Provide the [x, y] coordinate of the cell's center where the given text is located.  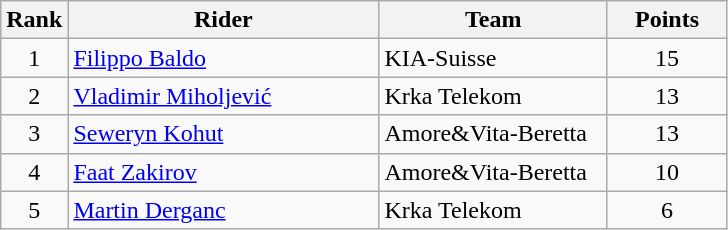
Rank [34, 20]
Seweryn Kohut [224, 134]
Martin Derganc [224, 210]
5 [34, 210]
KIA-Suisse [494, 58]
Rider [224, 20]
3 [34, 134]
Team [494, 20]
4 [34, 172]
1 [34, 58]
Vladimir Miholjević [224, 96]
2 [34, 96]
Filippo Baldo [224, 58]
Points [666, 20]
6 [666, 210]
Faat Zakirov [224, 172]
10 [666, 172]
15 [666, 58]
